Identify which cell holds the provided text, then report its (X, Y) central coordinate. 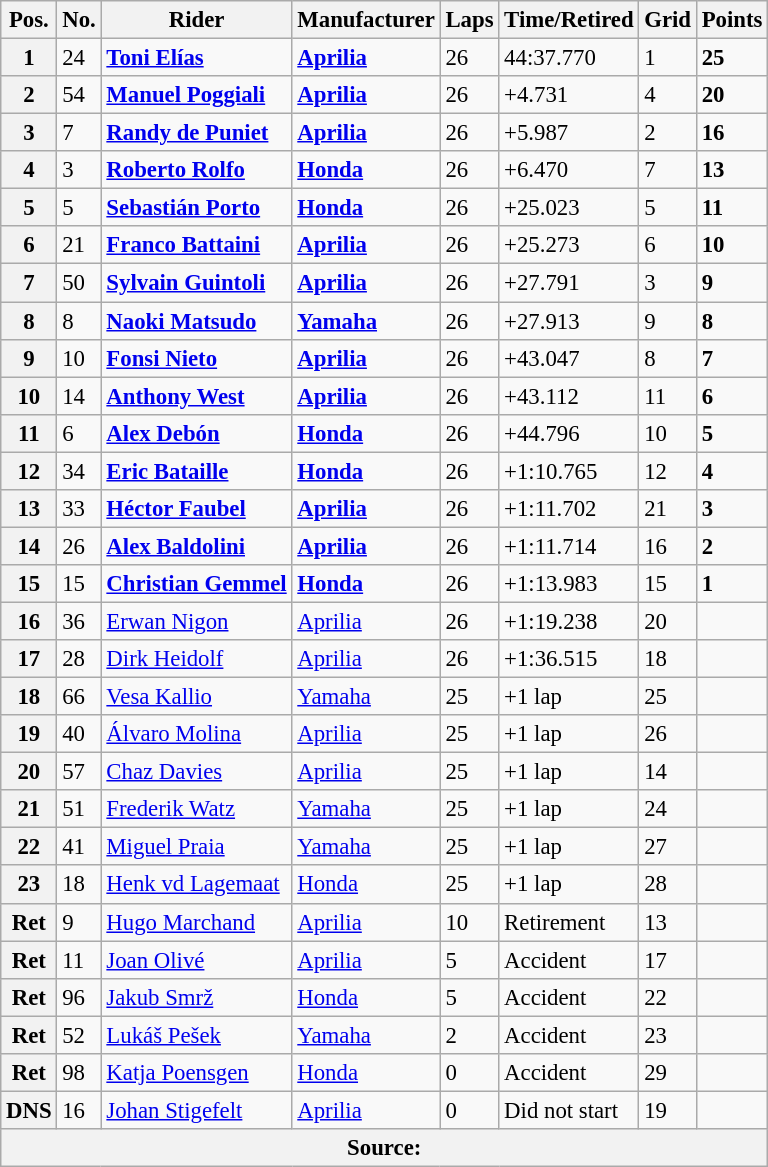
Christian Gemmel (196, 584)
Anthony West (196, 396)
+4.731 (569, 95)
Hugo Marchand (196, 922)
Pos. (29, 20)
Alex Baldolini (196, 546)
+25.023 (569, 208)
Grid (668, 20)
Miguel Praia (196, 847)
Naoki Matsudo (196, 321)
Randy de Puniet (196, 133)
57 (79, 772)
DNS (29, 1110)
Héctor Faubel (196, 509)
50 (79, 283)
Manuel Poggiali (196, 95)
Did not start (569, 1110)
Johan Stigefelt (196, 1110)
Fonsi Nieto (196, 358)
Dirk Heidolf (196, 659)
Rider (196, 20)
34 (79, 471)
Manufacturer (366, 20)
Roberto Rolfo (196, 170)
Eric Bataille (196, 471)
+27.913 (569, 321)
Source: (384, 1148)
54 (79, 95)
Lukáš Pešek (196, 1035)
+6.470 (569, 170)
+27.791 (569, 283)
33 (79, 509)
Franco Battaini (196, 245)
96 (79, 997)
Erwan Nigon (196, 621)
+43.112 (569, 396)
44:37.770 (569, 58)
+44.796 (569, 433)
Álvaro Molina (196, 734)
+1:13.983 (569, 584)
Retirement (569, 922)
+1:10.765 (569, 471)
+1:11.714 (569, 546)
Jakub Smrž (196, 997)
Laps (470, 20)
+25.273 (569, 245)
Toni Elías (196, 58)
Henk vd Lagemaat (196, 885)
+43.047 (569, 358)
+1:36.515 (569, 659)
66 (79, 697)
Vesa Kallio (196, 697)
Sylvain Guintoli (196, 283)
No. (79, 20)
+5.987 (569, 133)
52 (79, 1035)
+1:19.238 (569, 621)
27 (668, 847)
Time/Retired (569, 20)
Katja Poensgen (196, 1073)
Joan Olivé (196, 960)
Alex Debón (196, 433)
Points (732, 20)
Chaz Davies (196, 772)
29 (668, 1073)
36 (79, 621)
+1:11.702 (569, 509)
98 (79, 1073)
Frederik Watz (196, 809)
51 (79, 809)
40 (79, 734)
Sebastián Porto (196, 208)
41 (79, 847)
